Detect which cell encompasses the target text, then output its (X, Y) center coordinate. 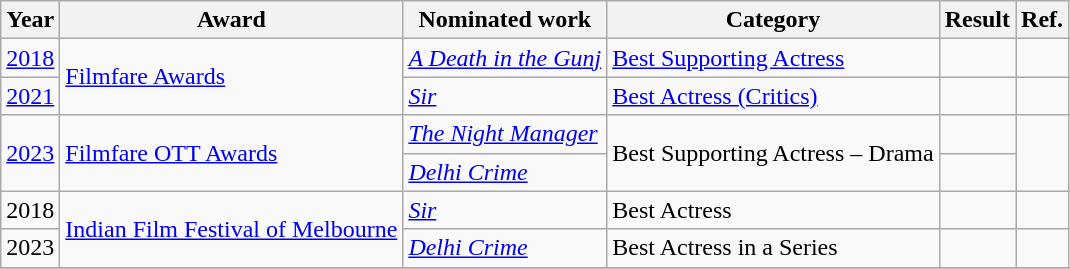
Category (773, 20)
Indian Film Festival of Melbourne (232, 229)
Result (977, 20)
Best Supporting Actress – Drama (773, 153)
A Death in the Gunj (505, 58)
Filmfare OTT Awards (232, 153)
Best Actress in a Series (773, 248)
Best Actress (Critics) (773, 96)
Nominated work (505, 20)
2021 (30, 96)
Best Actress (773, 210)
Award (232, 20)
The Night Manager (505, 134)
Best Supporting Actress (773, 58)
Ref. (1042, 20)
Filmfare Awards (232, 77)
Year (30, 20)
